Provide the (x, y) coordinate of the cell's center where the given text is located.  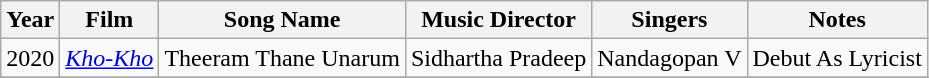
Notes (837, 20)
Kho-Kho (110, 58)
Song Name (282, 20)
2020 (30, 58)
Singers (670, 20)
Film (110, 20)
Nandagopan V (670, 58)
Sidhartha Pradeep (498, 58)
Theeram Thane Unarum (282, 58)
Debut As Lyricist (837, 58)
Year (30, 20)
Music Director (498, 20)
